From the cell containing the given text, extract its center point as [X, Y] coordinate. 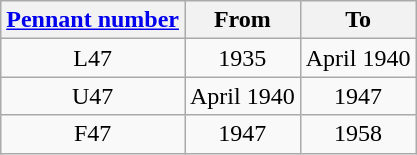
L47 [93, 58]
F47 [93, 134]
1935 [242, 58]
From [242, 20]
Pennant number [93, 20]
1958 [358, 134]
U47 [93, 96]
To [358, 20]
